For the text-containing cell, return its midpoint in [x, y] coordinate format. 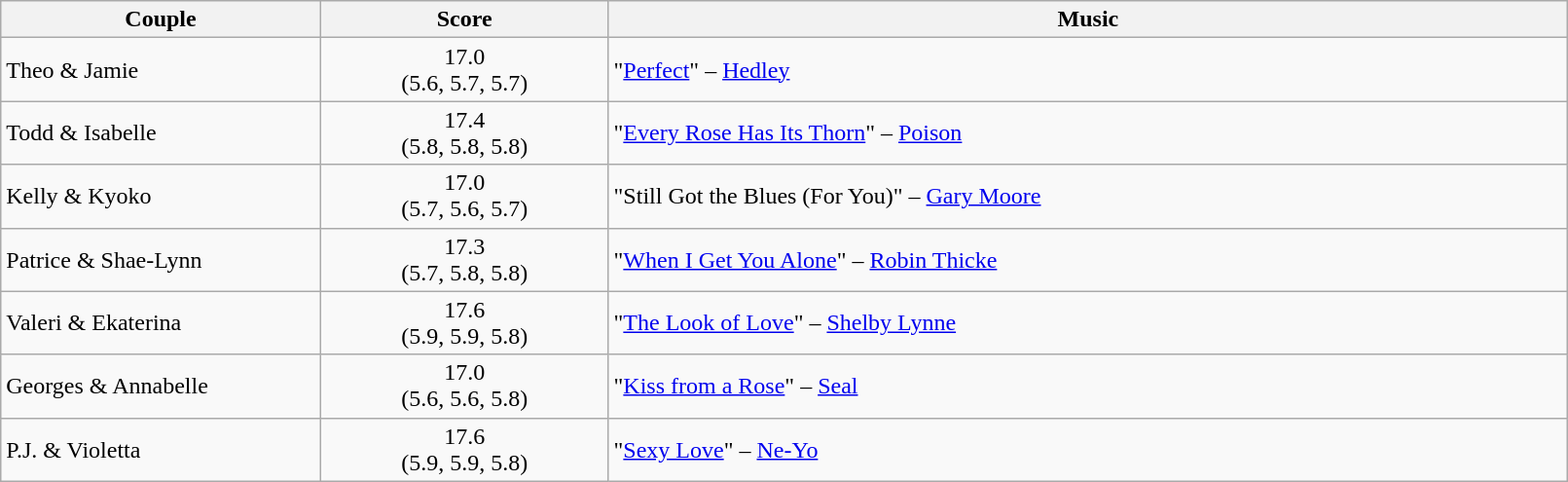
Georges & Annabelle [162, 386]
P.J. & Violetta [162, 450]
Score [464, 19]
17.0 (5.6, 5.7, 5.7) [464, 70]
17.0 (5.6, 5.6, 5.8) [464, 386]
"Perfect" – Hedley [1088, 70]
Kelly & Kyoko [162, 197]
17.3 (5.7, 5.8, 5.8) [464, 259]
"The Look of Love" – Shelby Lynne [1088, 323]
Todd & Isabelle [162, 132]
Couple [162, 19]
Theo & Jamie [162, 70]
Valeri & Ekaterina [162, 323]
17.0 (5.7, 5.6, 5.7) [464, 197]
"Every Rose Has Its Thorn" – Poison [1088, 132]
"Kiss from a Rose" – Seal [1088, 386]
Music [1088, 19]
"Still Got the Blues (For You)" – Gary Moore [1088, 197]
"When I Get You Alone" – Robin Thicke [1088, 259]
"Sexy Love" – Ne-Yo [1088, 450]
Patrice & Shae-Lynn [162, 259]
17.4 (5.8, 5.8, 5.8) [464, 132]
